Locate the cell with the specified text and output its [X, Y] center coordinate. 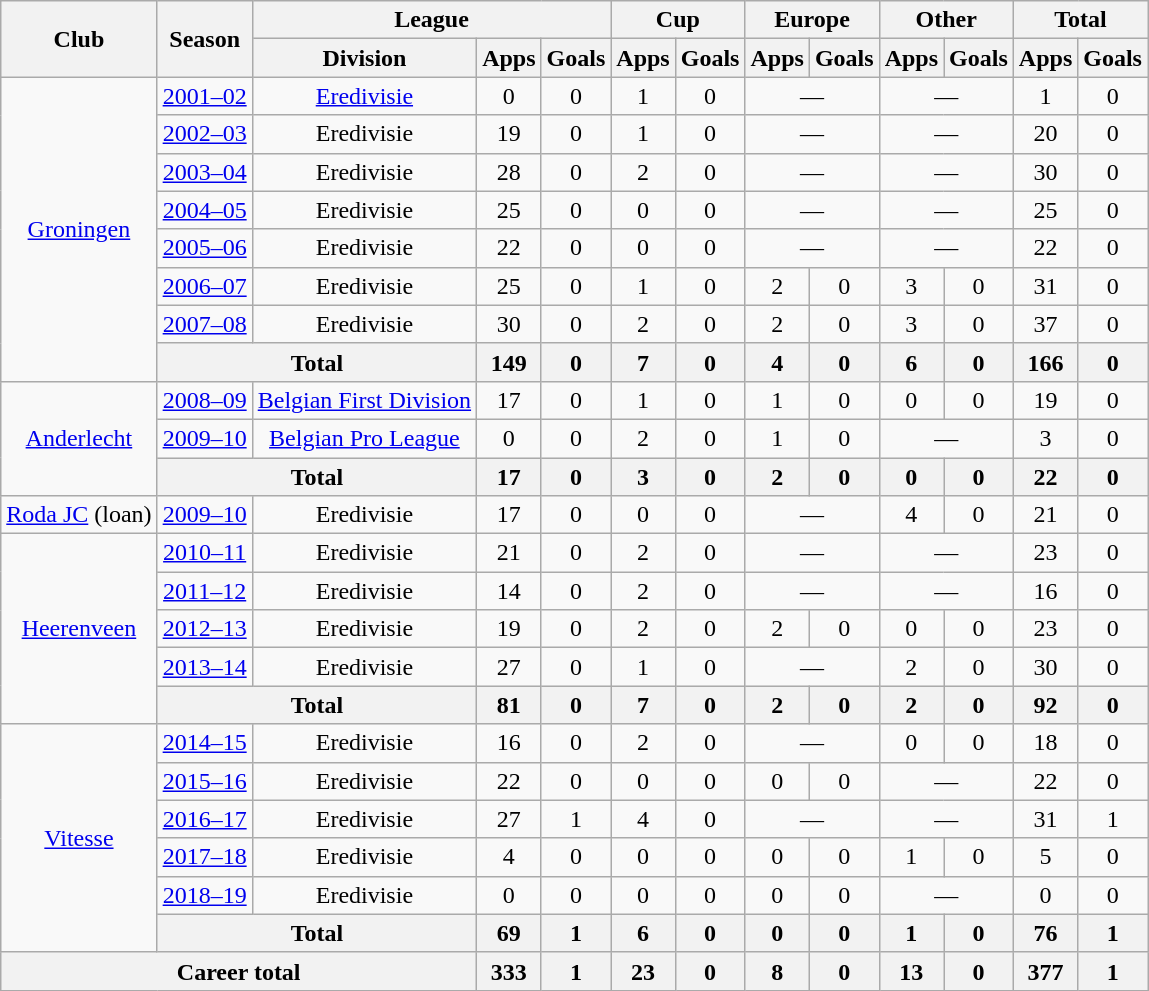
2017–18 [204, 857]
13 [911, 971]
81 [509, 705]
5 [1045, 857]
Career total [239, 971]
76 [1045, 933]
Belgian First Division [364, 400]
20 [1045, 134]
2013–14 [204, 667]
28 [509, 172]
2014–15 [204, 743]
Division [364, 58]
69 [509, 933]
92 [1045, 705]
Cup [678, 20]
37 [1045, 324]
2006–07 [204, 286]
166 [1045, 362]
Anderlecht [79, 438]
18 [1045, 743]
2012–13 [204, 629]
377 [1045, 971]
Europe [812, 20]
2003–04 [204, 172]
Belgian Pro League [364, 438]
Heerenveen [79, 629]
149 [509, 362]
8 [777, 971]
2005–06 [204, 248]
2018–19 [204, 895]
2004–05 [204, 210]
2016–17 [204, 819]
Vitesse [79, 838]
League [432, 20]
Other [946, 20]
14 [509, 591]
333 [509, 971]
2011–12 [204, 591]
2001–02 [204, 96]
2010–11 [204, 553]
Club [79, 39]
Season [204, 39]
Groningen [79, 229]
2002–03 [204, 134]
2007–08 [204, 324]
2015–16 [204, 781]
Roda JC (loan) [79, 515]
2008–09 [204, 400]
